Locate the cell with the specified text and output its [x, y] center coordinate. 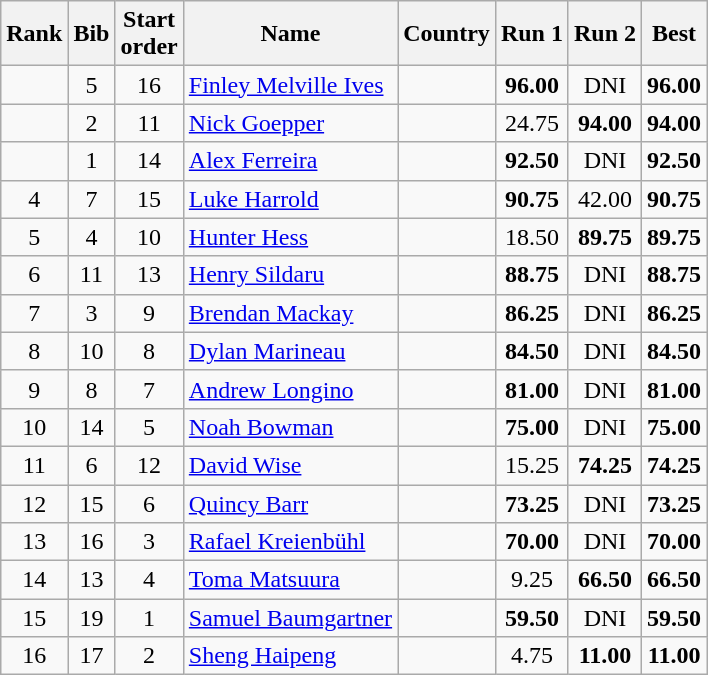
Hunter Hess [290, 237]
Brendan Mackay [290, 313]
42.00 [604, 199]
Bib [92, 34]
18.50 [532, 237]
Toma Matsuura [290, 580]
Noah Bowman [290, 427]
Rafael Kreienbühl [290, 542]
Dylan Marineau [290, 351]
Quincy Barr [290, 503]
Best [674, 34]
Name [290, 34]
17 [92, 656]
Alex Ferreira [290, 161]
Henry Sildaru [290, 275]
Samuel Baumgartner [290, 618]
Finley Melville Ives [290, 85]
24.75 [532, 123]
Andrew Longino [290, 389]
Run 2 [604, 34]
Luke Harrold [290, 199]
Sheng Haipeng [290, 656]
9.25 [532, 580]
Run 1 [532, 34]
15.25 [532, 465]
Rank [34, 34]
David Wise [290, 465]
Startorder [149, 34]
Country [447, 34]
19 [92, 618]
4.75 [532, 656]
Nick Goepper [290, 123]
